Output the [x, y] coordinate of the center of the cell containing the given text.  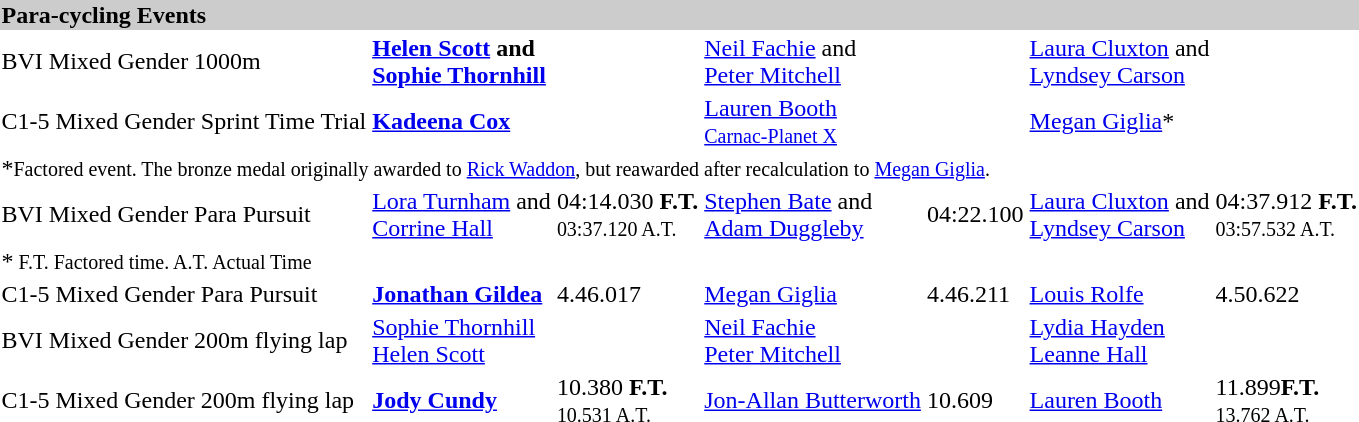
Laura Cluxton andLyndsey Carson [1120, 214]
Lauren BoothCarnac-Planet X [813, 122]
4.50.622 [1286, 294]
Louis Rolfe [1120, 294]
Lydia HaydenLeanne Hall [1120, 340]
4.46.211 [975, 294]
Lora Turnham andCorrine Hall [462, 214]
Laura Cluxton and Lyndsey Carson [1120, 62]
Stephen Bate andAdam Duggleby [813, 214]
BVI Mixed Gender 1000m [184, 62]
BVI Mixed Gender Para Pursuit [184, 214]
Neil FachiePeter Mitchell [813, 340]
Sophie ThornhillHelen Scott [462, 340]
*Factored event. The bronze medal originally awarded to Rick Waddon, but reawarded after recalculation to Megan Giglia. [679, 168]
C1-5 Mixed Gender Sprint Time Trial [184, 122]
BVI Mixed Gender 200m flying lap [184, 340]
4.46.017 [627, 294]
04:37.912 F.T.03:57.532 A.T. [1286, 214]
* F.T. Factored time. A.T. Actual Time [679, 261]
Jonathan Gildea [462, 294]
Kadeena Cox [462, 122]
Neil Fachie and Peter Mitchell [813, 62]
04:22.100 [975, 214]
Para-cycling Events [679, 15]
Megan Giglia* [1120, 122]
04:14.030 F.T.03:37.120 A.T. [627, 214]
Megan Giglia [813, 294]
C1-5 Mixed Gender Para Pursuit [184, 294]
Helen Scott and Sophie Thornhill [462, 62]
